From the cell containing the given text, extract its center point as [x, y] coordinate. 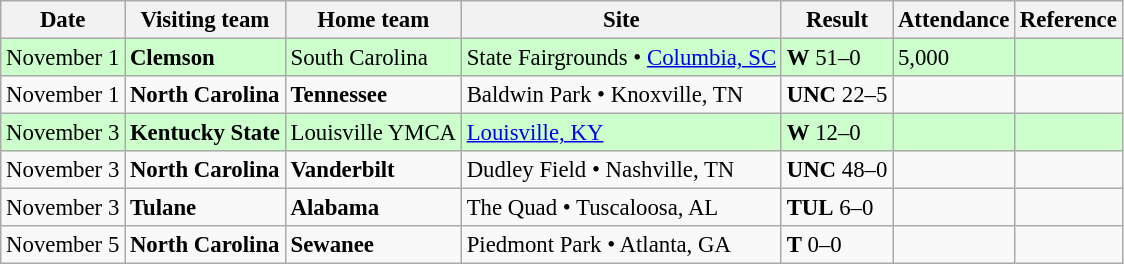
Dudley Field • Nashville, TN [621, 170]
W 12–0 [836, 133]
Site [621, 20]
Tulane [206, 208]
W 51–0 [836, 58]
Baldwin Park • Knoxville, TN [621, 95]
UNC 48–0 [836, 170]
5,000 [954, 58]
Sewanee [373, 245]
Piedmont Park • Atlanta, GA [621, 245]
Date [63, 20]
Home team [373, 20]
UNC 22–5 [836, 95]
TUL 6–0 [836, 208]
Alabama [373, 208]
Visiting team [206, 20]
Attendance [954, 20]
Result [836, 20]
Tennessee [373, 95]
Vanderbilt [373, 170]
Kentucky State [206, 133]
Clemson [206, 58]
South Carolina [373, 58]
Louisville, KY [621, 133]
State Fairgrounds • Columbia, SC [621, 58]
November 5 [63, 245]
T 0–0 [836, 245]
Louisville YMCA [373, 133]
Reference [1069, 20]
The Quad • Tuscaloosa, AL [621, 208]
